Capture the cell that displays the provided text and extract its [x, y] central coordinate. 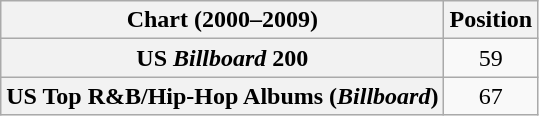
Position [491, 20]
59 [491, 58]
US Top R&B/Hip-Hop Albums (Billboard) [222, 96]
US Billboard 200 [222, 58]
67 [491, 96]
Chart (2000–2009) [222, 20]
